Provide the [X, Y] coordinate of the cell's center where the given text is located.  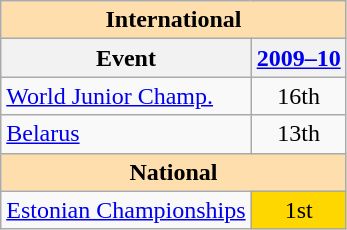
International [174, 20]
Belarus [126, 134]
16th [298, 96]
2009–10 [298, 58]
Estonian Championships [126, 210]
Event [126, 58]
World Junior Champ. [126, 96]
National [174, 172]
13th [298, 134]
1st [298, 210]
